Detect which cell encompasses the target text, then output its [x, y] center coordinate. 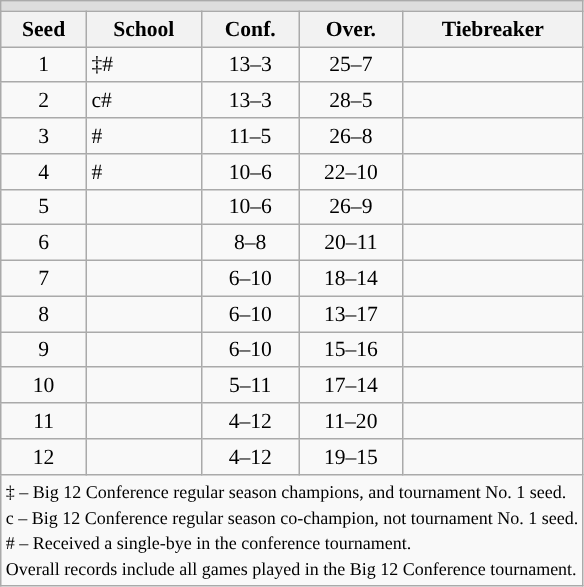
3 [44, 136]
11 [44, 421]
7 [44, 279]
15–16 [350, 350]
20–11 [350, 243]
17–14 [350, 386]
13–17 [350, 314]
Tiebreaker [492, 29]
Over. [350, 29]
25–7 [350, 65]
6 [44, 243]
Conf. [250, 29]
11–20 [350, 421]
11–5 [250, 136]
10 [44, 386]
Seed [44, 29]
4 [44, 172]
5 [44, 207]
22–10 [350, 172]
12 [44, 457]
18–14 [350, 279]
8–8 [250, 243]
School [144, 29]
c# [144, 101]
26–8 [350, 136]
19–15 [350, 457]
2 [44, 101]
9 [44, 350]
28–5 [350, 101]
1 [44, 65]
8 [44, 314]
5–11 [250, 386]
‡# [144, 65]
26–9 [350, 207]
